Identify which cell holds the provided text, then report its (x, y) central coordinate. 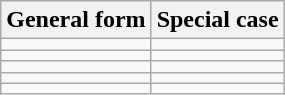
General form (76, 20)
Special case (218, 20)
